Capture the cell that displays the provided text and extract its [x, y] central coordinate. 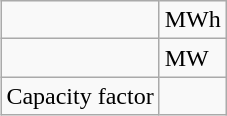
Capacity factor [80, 96]
MWh [192, 20]
MW [192, 58]
